Scan for the cell matching the given text and deliver its [X, Y] coordinate at center. 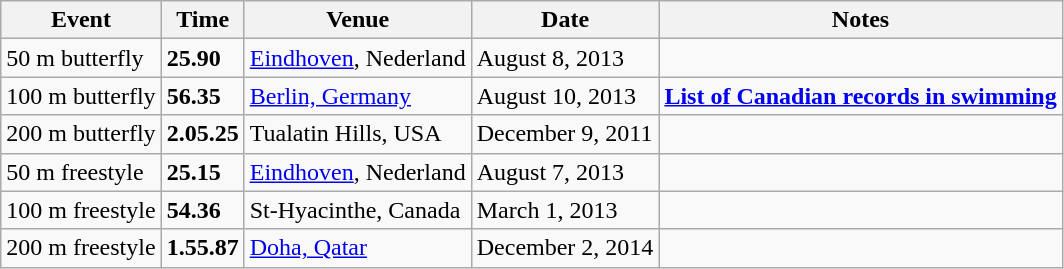
December 9, 2011 [565, 134]
Berlin, Germany [358, 96]
Event [81, 20]
56.35 [202, 96]
August 8, 2013 [565, 58]
December 2, 2014 [565, 248]
March 1, 2013 [565, 210]
25.15 [202, 172]
Time [202, 20]
Venue [358, 20]
St-Hyacinthe, Canada [358, 210]
Doha, Qatar [358, 248]
200 m freestyle [81, 248]
1.55.87 [202, 248]
Notes [860, 20]
25.90 [202, 58]
List of Canadian records in swimming [860, 96]
Tualatin Hills, USA [358, 134]
100 m butterfly [81, 96]
50 m butterfly [81, 58]
54.36 [202, 210]
2.05.25 [202, 134]
200 m butterfly [81, 134]
Date [565, 20]
50 m freestyle [81, 172]
100 m freestyle [81, 210]
August 7, 2013 [565, 172]
August 10, 2013 [565, 96]
